Return the [X, Y] coordinate for the center point of the cell that contains the specified text.  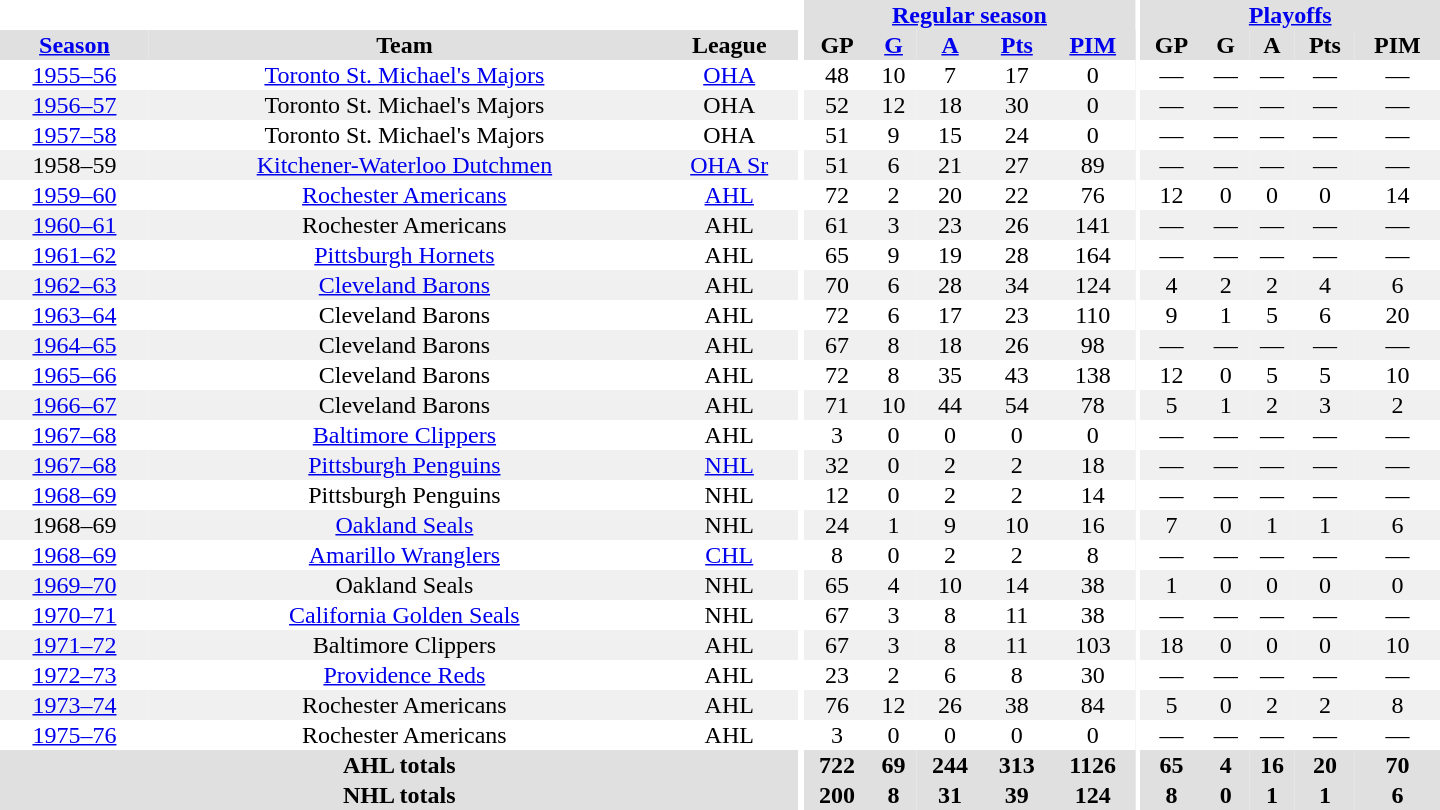
CHL [730, 555]
244 [950, 765]
1965–66 [74, 375]
15 [950, 135]
138 [1092, 375]
Team [404, 45]
69 [893, 765]
1963–64 [74, 315]
1959–60 [74, 195]
61 [838, 225]
Kitchener-Waterloo Dutchmen [404, 165]
164 [1092, 255]
71 [838, 405]
52 [838, 105]
1972–73 [74, 675]
78 [1092, 405]
Regular season [970, 15]
722 [838, 765]
1975–76 [74, 735]
Season [74, 45]
89 [1092, 165]
19 [950, 255]
54 [1016, 405]
Providence Reds [404, 675]
California Golden Seals [404, 615]
34 [1016, 285]
1960–61 [74, 225]
OHA Sr [730, 165]
313 [1016, 765]
AHL totals [400, 765]
1126 [1092, 765]
27 [1016, 165]
1966–67 [74, 405]
39 [1016, 795]
1969–70 [74, 585]
44 [950, 405]
22 [1016, 195]
200 [838, 795]
32 [838, 465]
League [730, 45]
141 [1092, 225]
1971–72 [74, 645]
1955–56 [74, 75]
35 [950, 375]
43 [1016, 375]
1964–65 [74, 345]
1956–57 [74, 105]
1970–71 [74, 615]
Pittsburgh Hornets [404, 255]
21 [950, 165]
1958–59 [74, 165]
1957–58 [74, 135]
1973–74 [74, 705]
Playoffs [1290, 15]
1961–62 [74, 255]
98 [1092, 345]
84 [1092, 705]
NHL totals [400, 795]
Amarillo Wranglers [404, 555]
103 [1092, 645]
1962–63 [74, 285]
48 [838, 75]
110 [1092, 315]
31 [950, 795]
